Provide the (X, Y) coordinate of the cell's center where the given text is located.  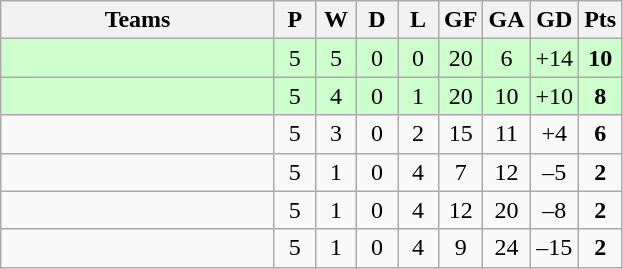
D (376, 20)
7 (461, 172)
Teams (138, 20)
3 (336, 134)
–5 (554, 172)
+10 (554, 96)
9 (461, 248)
P (294, 20)
GA (506, 20)
+14 (554, 58)
11 (506, 134)
Pts (600, 20)
W (336, 20)
L (418, 20)
8 (600, 96)
+4 (554, 134)
24 (506, 248)
–8 (554, 210)
–15 (554, 248)
15 (461, 134)
GD (554, 20)
GF (461, 20)
